Capture the cell that displays the provided text and extract its [x, y] central coordinate. 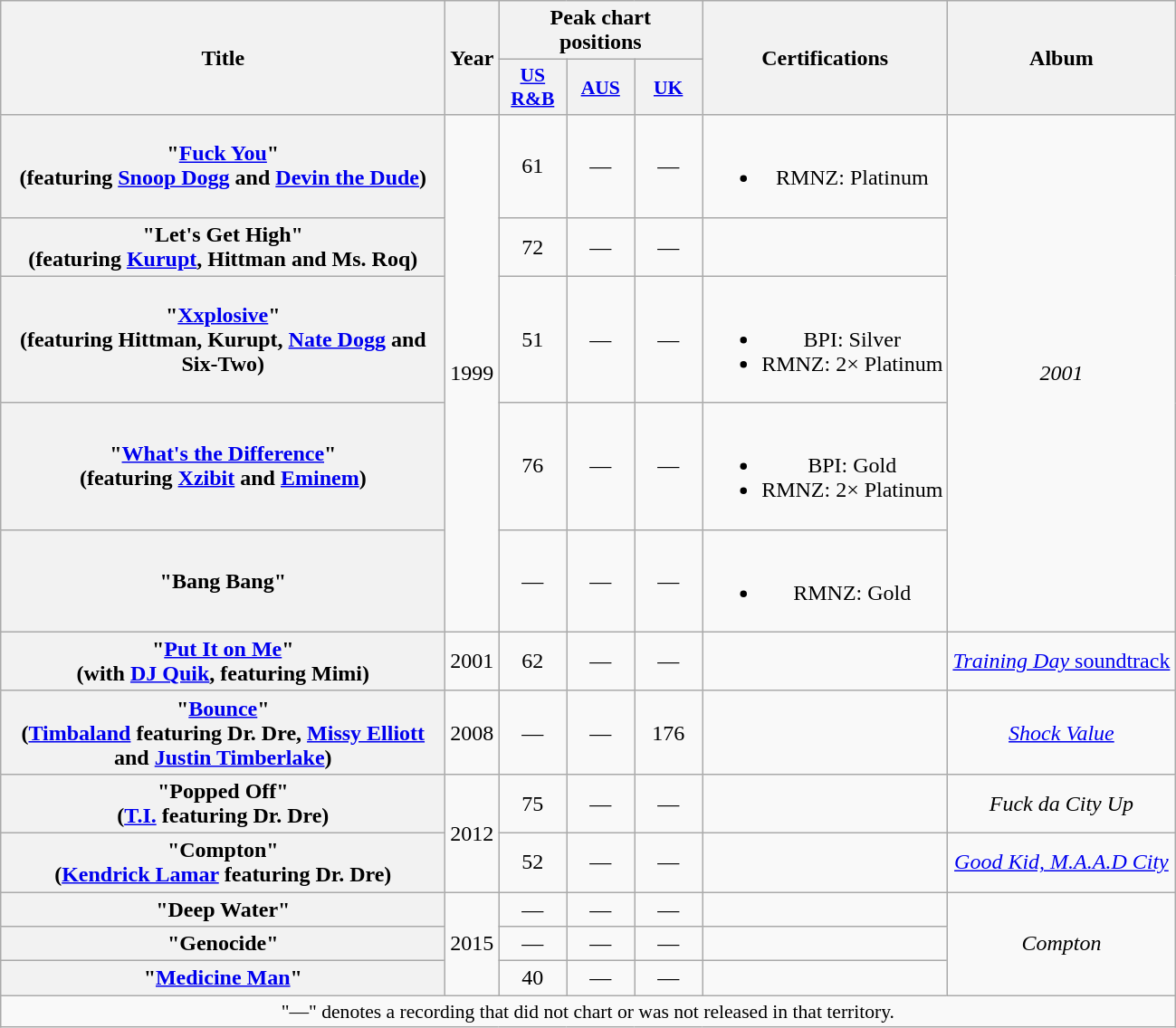
40 [532, 978]
Shock Value [1061, 732]
1999 [473, 373]
"Deep Water" [223, 909]
AUS [601, 87]
RMNZ: Platinum [826, 167]
Good Kid, M.A.A.D City [1061, 861]
"Genocide" [223, 944]
52 [532, 861]
2012 [473, 833]
2008 [473, 732]
Year [473, 58]
Album [1061, 58]
UK [668, 87]
62 [532, 661]
76 [532, 466]
"Fuck You"(featuring Snoop Dogg and Devin the Dude) [223, 167]
RMNZ: Gold [826, 581]
Compton [1061, 944]
Training Day soundtrack [1061, 661]
176 [668, 732]
"—" denotes a recording that did not chart or was not released in that territory. [588, 1012]
"What's the Difference"(featuring Xzibit and Eminem) [223, 466]
"Bang Bang" [223, 581]
61 [532, 167]
"Xxplosive"(featuring Hittman, Kurupt, Nate Dogg and Six-Two) [223, 339]
"Bounce"(Timbaland featuring Dr. Dre, Missy Elliott and Justin Timberlake) [223, 732]
"Compton" (Kendrick Lamar featuring Dr. Dre) [223, 861]
51 [532, 339]
BPI: GoldRMNZ: 2× Platinum [826, 466]
"Medicine Man" [223, 978]
72 [532, 246]
Title [223, 58]
Certifications [826, 58]
BPI: SilverRMNZ: 2× Platinum [826, 339]
"Popped Off"(T.I. featuring Dr. Dre) [223, 804]
"Put It on Me"(with DJ Quik, featuring Mimi) [223, 661]
75 [532, 804]
Fuck da City Up [1061, 804]
Peak chartpositions [601, 31]
2015 [473, 944]
"Let's Get High"(featuring Kurupt, Hittman and Ms. Roq) [223, 246]
USR&B [532, 87]
